Pinpoint the cell where the given text exists, returning its [x, y] midpoint coordinate. 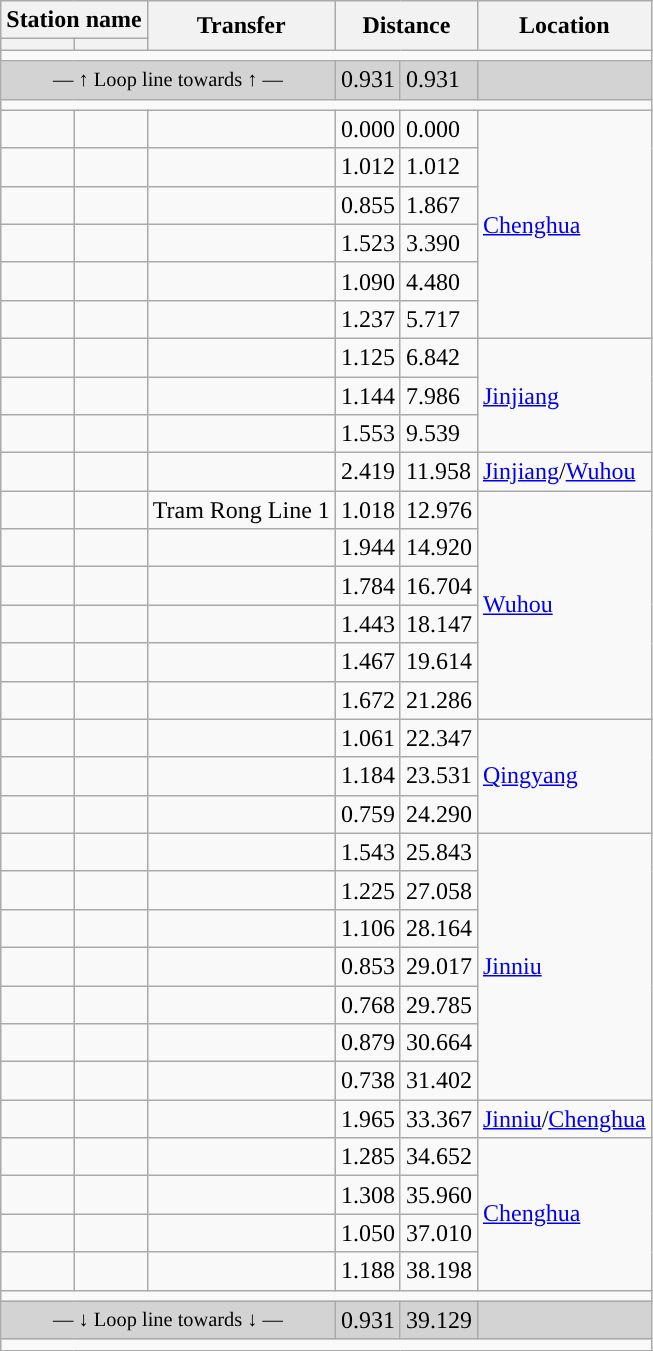
0.855 [368, 205]
1.237 [368, 319]
21.286 [438, 700]
Location [564, 26]
1.285 [368, 1157]
2.419 [368, 472]
1.090 [368, 281]
1.225 [368, 890]
— ↓ Loop line towards ↓ — [168, 1320]
1.184 [368, 776]
29.785 [438, 1005]
1.965 [368, 1119]
1.467 [368, 662]
1.523 [368, 243]
1.018 [368, 510]
28.164 [438, 928]
39.129 [438, 1320]
18.147 [438, 624]
0.768 [368, 1005]
34.652 [438, 1157]
35.960 [438, 1195]
3.390 [438, 243]
1.106 [368, 928]
1.784 [368, 586]
Jinniu/Chenghua [564, 1119]
22.347 [438, 738]
25.843 [438, 852]
1.125 [368, 357]
1.188 [368, 1271]
31.402 [438, 1081]
Jinjiang [564, 395]
24.290 [438, 814]
Qingyang [564, 776]
1.308 [368, 1195]
Wuhou [564, 605]
9.539 [438, 434]
30.664 [438, 1043]
0.759 [368, 814]
1.672 [368, 700]
0.853 [368, 966]
Transfer [241, 26]
23.531 [438, 776]
37.010 [438, 1233]
1.443 [368, 624]
Distance [406, 26]
0.738 [368, 1081]
7.986 [438, 395]
29.017 [438, 966]
27.058 [438, 890]
1.543 [368, 852]
Station name [74, 20]
— ↑ Loop line towards ↑ — [168, 80]
Tram Rong Line 1 [241, 510]
1.050 [368, 1233]
33.367 [438, 1119]
6.842 [438, 357]
1.944 [368, 548]
1.553 [368, 434]
Jinjiang/Wuhou [564, 472]
1.061 [368, 738]
0.879 [368, 1043]
14.920 [438, 548]
4.480 [438, 281]
16.704 [438, 586]
12.976 [438, 510]
38.198 [438, 1271]
1.144 [368, 395]
1.867 [438, 205]
5.717 [438, 319]
Jinniu [564, 966]
19.614 [438, 662]
11.958 [438, 472]
